Pinpoint the cell where the given text exists, returning its [x, y] midpoint coordinate. 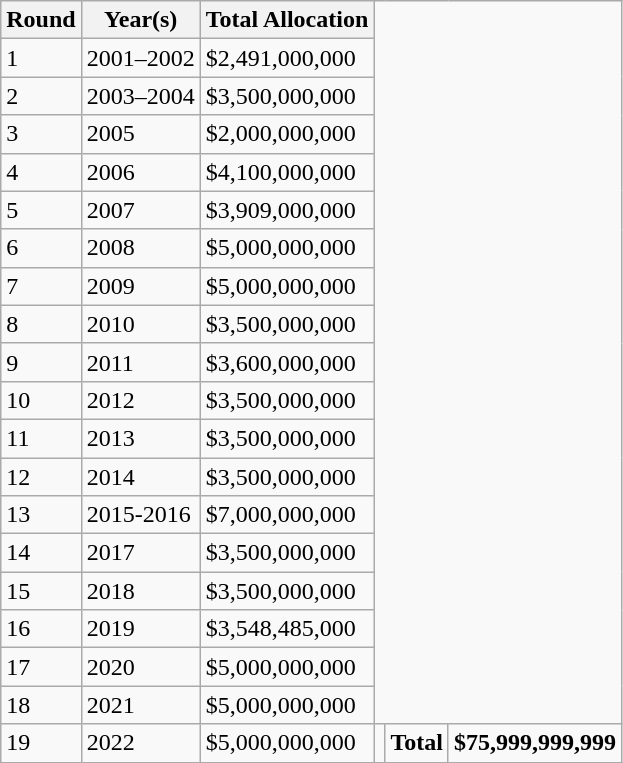
3 [41, 134]
8 [41, 324]
$7,000,000,000 [287, 515]
12 [41, 477]
2012 [140, 400]
$2,491,000,000 [287, 58]
2003–2004 [140, 96]
2019 [140, 629]
Round [41, 20]
19 [41, 743]
2018 [140, 591]
2015-2016 [140, 515]
11 [41, 438]
17 [41, 667]
18 [41, 705]
$3,600,000,000 [287, 362]
2005 [140, 134]
2020 [140, 667]
Year(s) [140, 20]
5 [41, 210]
$3,909,000,000 [287, 210]
2 [41, 96]
Total Allocation [287, 20]
$75,999,999,999 [534, 743]
14 [41, 553]
2013 [140, 438]
2007 [140, 210]
$4,100,000,000 [287, 172]
$2,000,000,000 [287, 134]
2006 [140, 172]
2014 [140, 477]
2011 [140, 362]
1 [41, 58]
Total [417, 743]
10 [41, 400]
2001–2002 [140, 58]
16 [41, 629]
13 [41, 515]
$3,548,485,000 [287, 629]
6 [41, 248]
7 [41, 286]
2010 [140, 324]
2009 [140, 286]
4 [41, 172]
15 [41, 591]
2008 [140, 248]
2021 [140, 705]
2022 [140, 743]
2017 [140, 553]
9 [41, 362]
